Return the [X, Y] coordinate for the center point of the cell that contains the specified text.  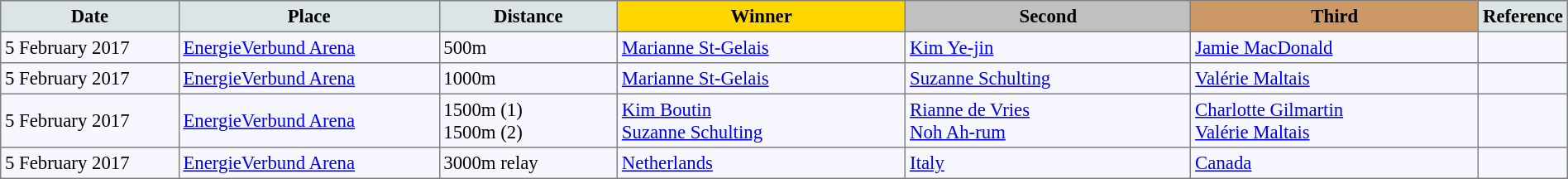
Kim Ye-jin [1049, 47]
Valérie Maltais [1335, 79]
Kim Boutin Suzanne Schulting [762, 120]
Second [1049, 17]
Place [309, 17]
3000m relay [528, 163]
Reference [1523, 17]
500m [528, 47]
Date [89, 17]
Netherlands [762, 163]
Rianne de Vries Noh Ah-rum [1049, 120]
Italy [1049, 163]
Distance [528, 17]
Charlotte Gilmartin Valérie Maltais [1335, 120]
Canada [1335, 163]
Winner [762, 17]
1500m (1)1500m (2) [528, 120]
Suzanne Schulting [1049, 79]
1000m [528, 79]
Third [1335, 17]
Jamie MacDonald [1335, 47]
